From the cell containing the given text, extract its center point as [X, Y] coordinate. 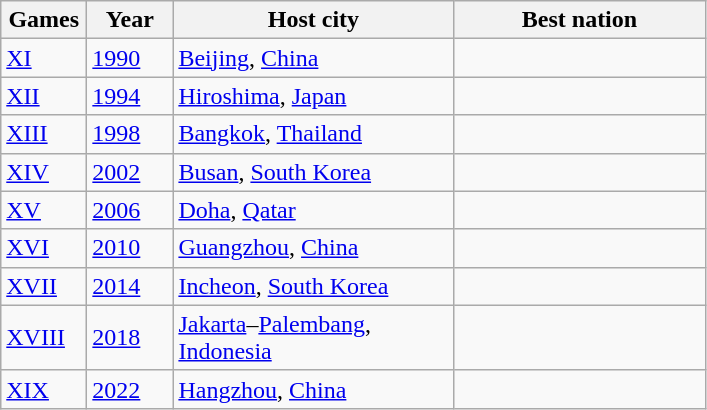
XIX [44, 389]
XVI [44, 248]
Games [44, 20]
1990 [130, 58]
2018 [130, 338]
1994 [130, 96]
XI [44, 58]
XV [44, 210]
2022 [130, 389]
Guangzhou, China [314, 248]
Doha, Qatar [314, 210]
Busan, South Korea [314, 172]
2002 [130, 172]
Year [130, 20]
Host city [314, 20]
Hangzhou, China [314, 389]
1998 [130, 134]
Incheon, South Korea [314, 286]
Jakarta–Palembang, Indonesia [314, 338]
XVII [44, 286]
2006 [130, 210]
Hiroshima, Japan [314, 96]
XIV [44, 172]
Bangkok, Thailand [314, 134]
Best nation [580, 20]
XVIII [44, 338]
Beijing, China [314, 58]
XII [44, 96]
2014 [130, 286]
XIII [44, 134]
2010 [130, 248]
